Output the (x, y) coordinate of the center of the cell containing the given text.  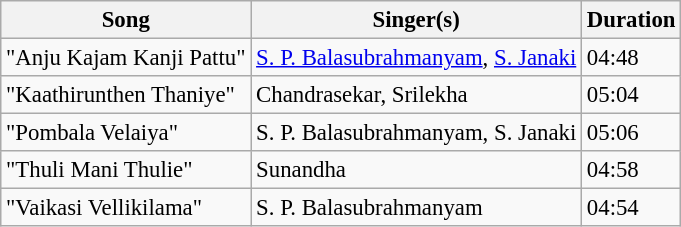
04:58 (632, 170)
S. P. Balasubrahmanyam (416, 208)
Sunandha (416, 170)
Duration (632, 20)
Chandrasekar, Srilekha (416, 95)
05:06 (632, 133)
05:04 (632, 95)
Singer(s) (416, 20)
"Vaikasi Vellikilama" (126, 208)
"Pombala Velaiya" (126, 133)
Song (126, 20)
"Thuli Mani Thulie" (126, 170)
04:48 (632, 58)
"Kaathirunthen Thaniye" (126, 95)
04:54 (632, 208)
"Anju Kajam Kanji Pattu" (126, 58)
